Detect which cell encompasses the target text, then output its (x, y) center coordinate. 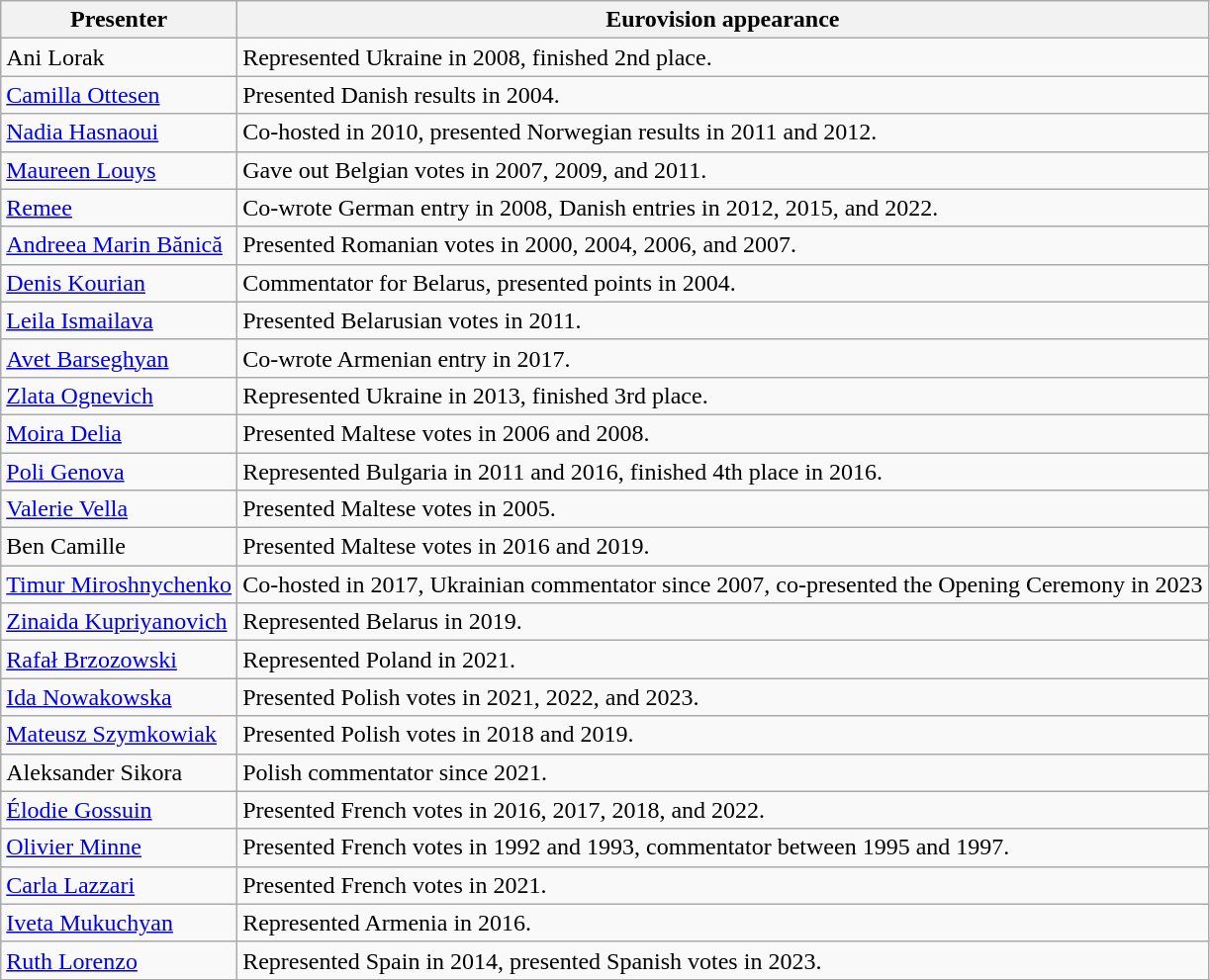
Ani Lorak (119, 57)
Presented French votes in 2021. (723, 885)
Zlata Ognevich (119, 396)
Represented Spain in 2014, presented Spanish votes in 2023. (723, 960)
Co-hosted in 2017, Ukrainian commentator since 2007, co-presented the Opening Ceremony in 2023 (723, 584)
Timur Miroshnychenko (119, 584)
Camilla Ottesen (119, 95)
Co-wrote German entry in 2008, Danish entries in 2012, 2015, and 2022. (723, 208)
Represented Bulgaria in 2011 and 2016, finished 4th place in 2016. (723, 472)
Polish commentator since 2021. (723, 772)
Presented Danish results in 2004. (723, 95)
Valerie Vella (119, 509)
Leila Ismailava (119, 320)
Co-wrote Armenian entry in 2017. (723, 358)
Andreea Marin Bănică (119, 245)
Presented Polish votes in 2018 and 2019. (723, 735)
Presented French votes in 1992 and 1993, commentator between 1995 and 1997. (723, 847)
Co-hosted in 2010, presented Norwegian results in 2011 and 2012. (723, 133)
Zinaida Kupriyanovich (119, 622)
Presented Maltese votes in 2005. (723, 509)
Presented Maltese votes in 2016 and 2019. (723, 547)
Iveta Mukuchyan (119, 923)
Represented Poland in 2021. (723, 660)
Gave out Belgian votes in 2007, 2009, and 2011. (723, 170)
Eurovision appearance (723, 20)
Represented Ukraine in 2008, finished 2nd place. (723, 57)
Aleksander Sikora (119, 772)
Maureen Louys (119, 170)
Presenter (119, 20)
Élodie Gossuin (119, 810)
Ida Nowakowska (119, 697)
Commentator for Belarus, presented points in 2004. (723, 283)
Nadia Hasnaoui (119, 133)
Presented Polish votes in 2021, 2022, and 2023. (723, 697)
Poli Genova (119, 472)
Carla Lazzari (119, 885)
Denis Kourian (119, 283)
Avet Barseghyan (119, 358)
Represented Ukraine in 2013, finished 3rd place. (723, 396)
Mateusz Szymkowiak (119, 735)
Ben Camille (119, 547)
Represented Armenia in 2016. (723, 923)
Presented Romanian votes in 2000, 2004, 2006, and 2007. (723, 245)
Represented Belarus in 2019. (723, 622)
Olivier Minne (119, 847)
Presented Belarusian votes in 2011. (723, 320)
Remee (119, 208)
Presented Maltese votes in 2006 and 2008. (723, 433)
Moira Delia (119, 433)
Ruth Lorenzo (119, 960)
Rafał Brzozowski (119, 660)
Presented French votes in 2016, 2017, 2018, and 2022. (723, 810)
